Locate the cell with the specified text and output its (X, Y) center coordinate. 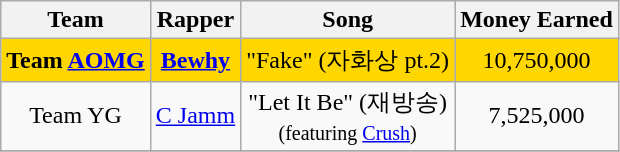
"Fake" (자화상 pt.2) (348, 60)
"Let It Be" (재방송) (featuring Crush) (348, 116)
7,525,000 (537, 116)
Bewhy (195, 60)
Money Earned (537, 20)
Team (76, 20)
Song (348, 20)
10,750,000 (537, 60)
Team AOMG (76, 60)
Rapper (195, 20)
C Jamm (195, 116)
Team YG (76, 116)
